Find where the given text appears and provide that cell's center as (X, Y) coordinate. 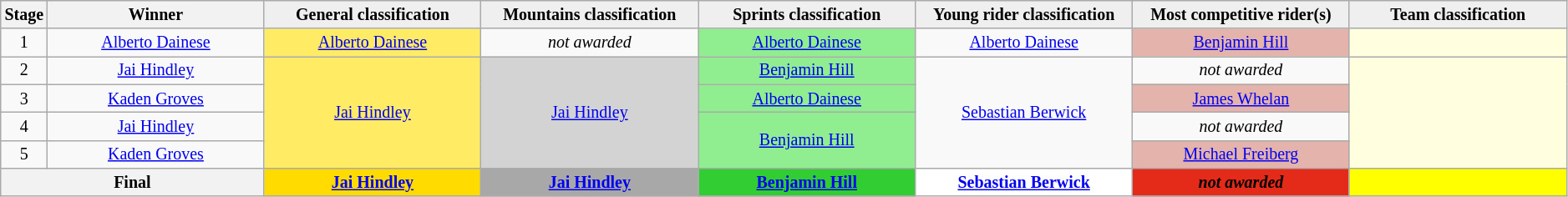
1 (24, 43)
Young rider classification (1024, 15)
Sprints classification (807, 15)
Final (132, 182)
2 (24, 70)
James Whelan (1241, 98)
Winner (155, 15)
Mountains classification (590, 15)
Stage (24, 15)
4 (24, 127)
3 (24, 98)
Team classification (1458, 15)
Michael Freiberg (1241, 154)
5 (24, 154)
General classification (373, 15)
Most competitive rider(s) (1241, 15)
